Locate the cell with the specified text and output its [x, y] center coordinate. 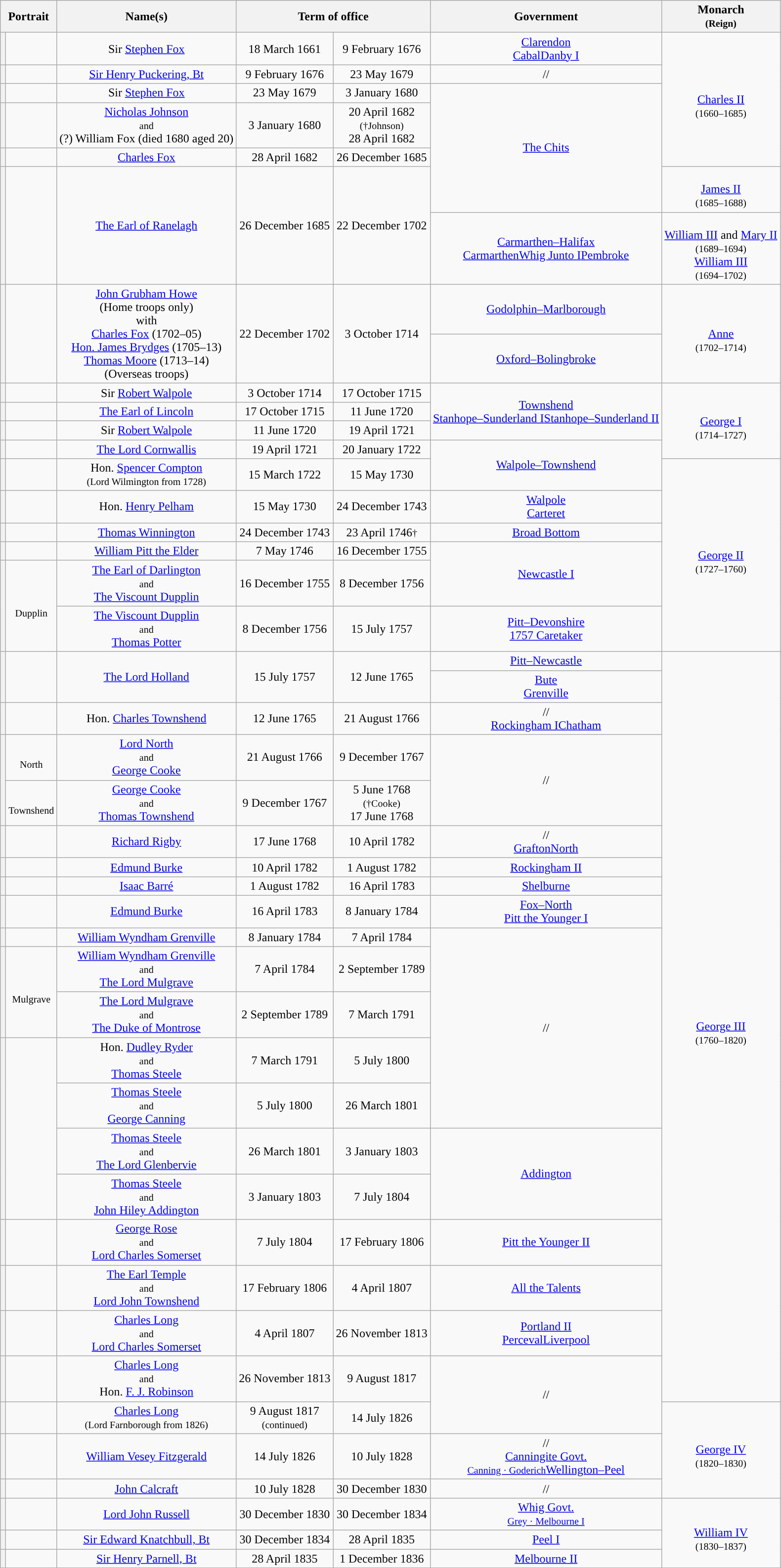
The Chits [546, 148]
Shelburne [546, 886]
//GraftonNorth [546, 841]
William IV(1830–1837) [721, 1532]
Pitt the Younger II [546, 1242]
ClarendonCabalDanby I [546, 48]
Sir Henry Puckering, Bt [146, 74]
George II(1727–1760) [721, 555]
Sir Edward Knatchbull, Bt [146, 1539]
Walpole–Townshend [546, 466]
Newcastle I [546, 574]
Thomas SteeleandGeorge Canning [146, 1106]
William Wyndham Grenville [146, 937]
George RoseandLord Charles Somerset [146, 1242]
Nicholas Johnsonand (?) William Fox (died 1680 aged 20) [146, 125]
5 June 1768(†Cooke)17 June 1768 [382, 803]
George III(1760–1820) [721, 1026]
The Earl of Lincoln [146, 411]
The Lord Holland [146, 677]
John Calcraft [146, 1488]
Anne(1702–1714) [721, 334]
TownshendStanhope–Sunderland IStanhope–Sunderland II [546, 411]
George IV(1820–1830) [721, 1449]
Lord John Russell [146, 1514]
Charles Long(Lord Farnborough from 1826) [146, 1418]
Thomas SteeleandJohn Hiley Addington [146, 1197]
9 August 1817(continued) [285, 1418]
28 April 1682 [285, 157]
//Rockingham IChatham [546, 719]
Pitt–Newcastle [546, 661]
Sir Henry Parnell, Bt [146, 1559]
Thomas Winnington [146, 532]
Hon. Henry Pelham [146, 507]
The Lord MulgraveandThe Duke of Montrose [146, 1015]
Whig Govt.Grey · Melbourne I [546, 1514]
Godolphin–Marlborough [546, 309]
The Earl of Ranelagh [146, 225]
Peel I [546, 1539]
North [32, 757]
//Canningite Govt.Canning · GoderichWellington–Peel [546, 1456]
Mulgrave [32, 992]
Hon. Spencer Compton(Lord Wilmington from 1728) [146, 475]
Dupplin [32, 606]
Isaac Barré [146, 886]
20 January 1722 [382, 449]
The Earl TempleandLord John Townshend [146, 1288]
The Earl of DarlingtonandThe Viscount Dupplin [146, 583]
Charles Fox [146, 157]
15 March 1722 [285, 475]
7 May 1746 [285, 551]
1 December 1836 [382, 1559]
Monarch(Reign) [721, 17]
Townshend [32, 803]
Hon. Charles Townshend [146, 719]
Lord NorthandGeorge Cooke [146, 757]
Hon. Dudley RyderandThomas Steele [146, 1060]
17 June 1768 [285, 841]
Portland IIPercevalLiverpool [546, 1333]
John Grubham Howe (Home troops only)withCharles Fox (1702–05)Hon. James Brydges (1705–13)Thomas Moore (1713–14) (Overseas troops) [146, 334]
Pitt–Devonshire1757 Caretaker [546, 629]
18 March 1661 [285, 48]
Broad Bottom [546, 532]
The Lord Cornwallis [146, 449]
George I(1714–1727) [721, 421]
WalpoleCarteret [546, 507]
Oxford–Bolingbroke [546, 358]
All the Talents [546, 1288]
Melbourne II [546, 1559]
William Wyndham GrenvilleandThe Lord Mulgrave [146, 969]
The Viscount DupplinandThomas Potter [146, 629]
Government [546, 17]
Thomas SteeleandThe Lord Glenbervie [146, 1151]
Portrait [29, 17]
Charles II(1660–1685) [721, 100]
George CookeandThomas Townshend [146, 803]
Charles LongandHon. F. J. Robinson [146, 1379]
Fox–NorthPitt the Younger I [546, 912]
23 April 1746† [382, 532]
James II(1685–1688) [721, 189]
Carmarthen–HalifaxCarmarthenWhig Junto IPembroke [546, 248]
William Pitt the Elder [146, 551]
ButeGrenville [546, 686]
Addington [546, 1174]
20 April 1682(†Johnson)28 April 1682 [382, 125]
William III and Mary II(1689–1694)William III(1694–1702) [721, 248]
Richard Rigby [146, 841]
Charles LongandLord Charles Somerset [146, 1333]
Rockingham II [546, 867]
Name(s) [146, 17]
Term of office [333, 17]
9 August 1817 [382, 1379]
William Vesey Fitzgerald [146, 1456]
